Identify which cell holds the provided text, then report its (x, y) central coordinate. 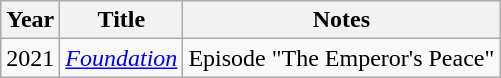
Episode "The Emperor's Peace" (342, 58)
Foundation (122, 58)
Year (30, 20)
Notes (342, 20)
2021 (30, 58)
Title (122, 20)
